Scan for the cell matching the given text and deliver its (x, y) coordinate at center. 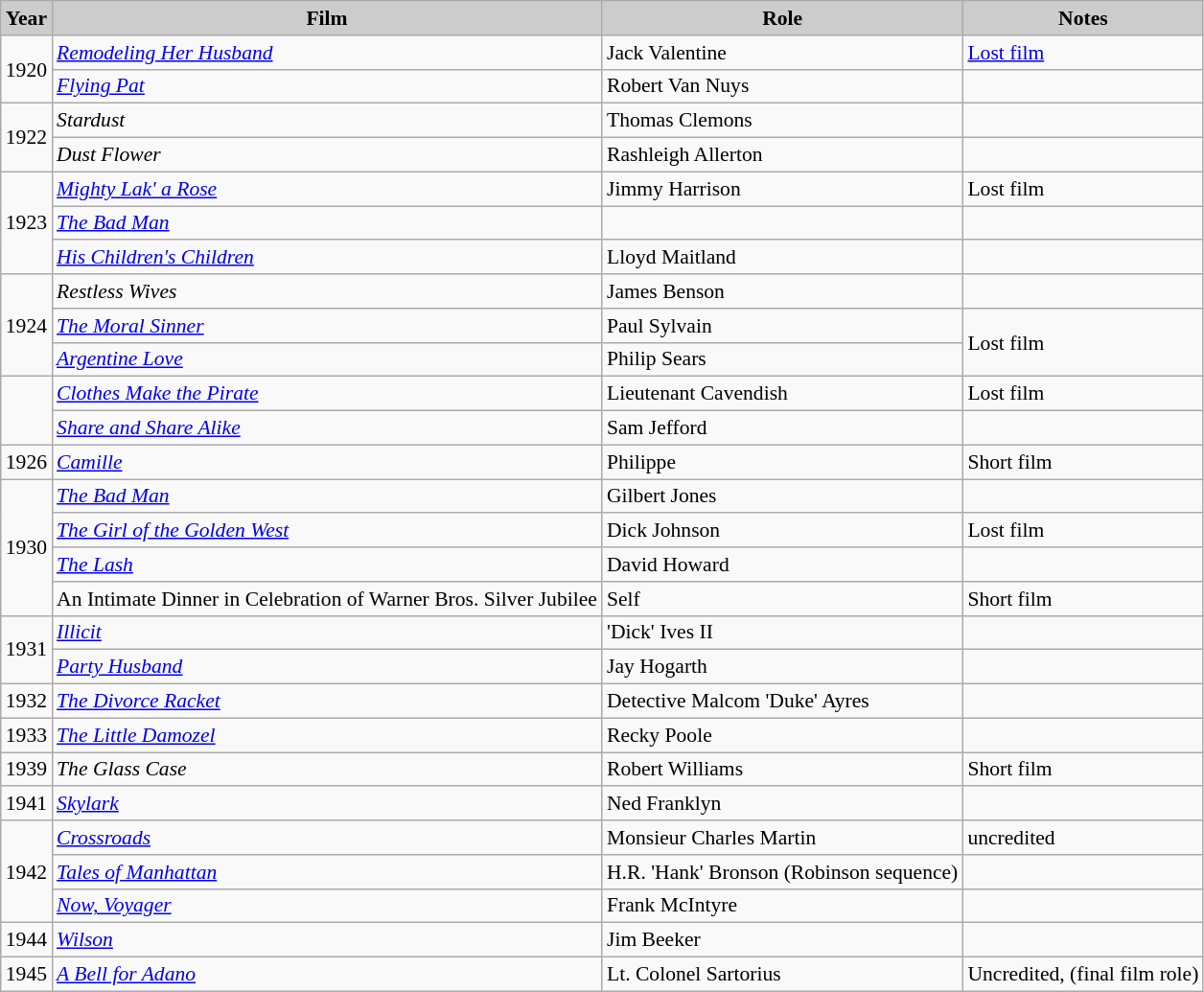
Tales of Manhattan (327, 872)
Flying Pat (327, 86)
Jack Valentine (782, 53)
Jim Beeker (782, 940)
1924 (27, 326)
A Bell for Adano (327, 975)
Now, Voyager (327, 906)
Role (782, 18)
1920 (27, 69)
An Intimate Dinner in Celebration of Warner Bros. Silver Jubilee (327, 599)
Camille (327, 462)
Philip Sears (782, 359)
The Girl of the Golden West (327, 531)
Lieutenant Cavendish (782, 394)
1931 (27, 650)
1926 (27, 462)
1944 (27, 940)
Rashleigh Allerton (782, 155)
Party Husband (327, 667)
Lt. Colonel Sartorius (782, 975)
Restless Wives (327, 291)
1932 (27, 702)
The Moral Sinner (327, 326)
Philippe (782, 462)
1941 (27, 804)
1922 (27, 138)
Recky Poole (782, 735)
Uncredited, (final film role) (1083, 975)
Year (27, 18)
Notes (1083, 18)
1933 (27, 735)
Jay Hogarth (782, 667)
Ned Franklyn (782, 804)
Wilson (327, 940)
Sam Jefford (782, 428)
1930 (27, 547)
1923 (27, 222)
Robert Williams (782, 770)
Self (782, 599)
uncredited (1083, 838)
Frank McIntyre (782, 906)
The Lash (327, 565)
1945 (27, 975)
Mighty Lak' a Rose (327, 189)
The Divorce Racket (327, 702)
Illicit (327, 633)
Robert Van Nuys (782, 86)
Dick Johnson (782, 531)
His Children's Children (327, 258)
The Glass Case (327, 770)
Dust Flower (327, 155)
Paul Sylvain (782, 326)
Share and Share Alike (327, 428)
Crossroads (327, 838)
David Howard (782, 565)
Film (327, 18)
H.R. 'Hank' Bronson (Robinson sequence) (782, 872)
Argentine Love (327, 359)
James Benson (782, 291)
Skylark (327, 804)
Jimmy Harrison (782, 189)
Thomas Clemons (782, 121)
The Little Damozel (327, 735)
Detective Malcom 'Duke' Ayres (782, 702)
1942 (27, 872)
Gilbert Jones (782, 496)
'Dick' Ives II (782, 633)
Remodeling Her Husband (327, 53)
1939 (27, 770)
Clothes Make the Pirate (327, 394)
Stardust (327, 121)
Monsieur Charles Martin (782, 838)
Lloyd Maitland (782, 258)
